Capture the cell that displays the provided text and extract its [x, y] central coordinate. 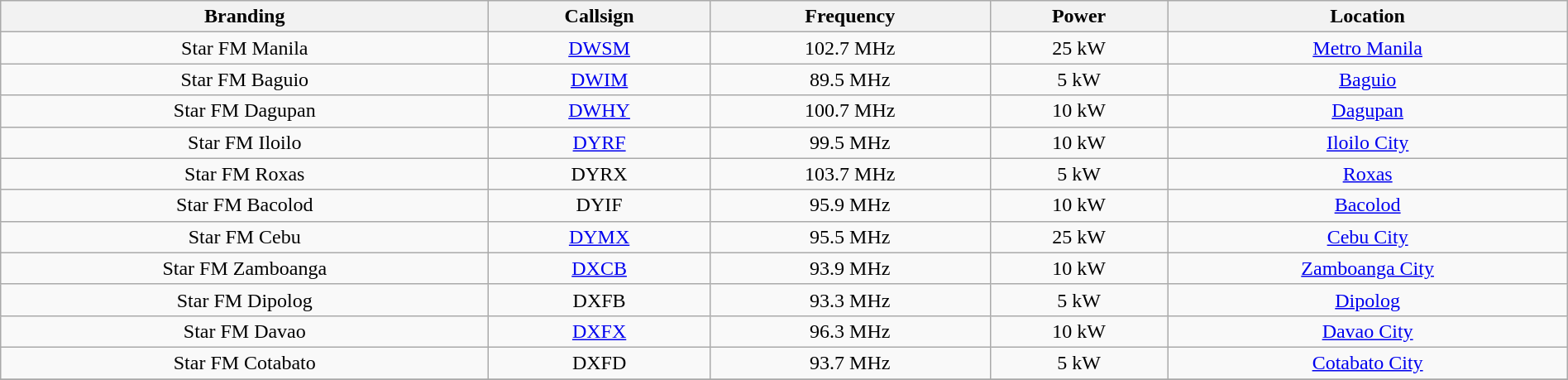
Bacolod [1368, 205]
Zamboanga City [1368, 268]
DYRX [600, 174]
DXFD [600, 363]
Cotabato City [1368, 363]
Dipolog [1368, 300]
Star FM Zamboanga [245, 268]
99.5 MHz [850, 142]
Star FM Cebu [245, 237]
DXFB [600, 300]
Star FM Cotabato [245, 363]
102.7 MHz [850, 48]
95.9 MHz [850, 205]
103.7 MHz [850, 174]
DYIF [600, 205]
DYRF [600, 142]
Roxas [1368, 174]
Davao City [1368, 331]
Star FM Iloilo [245, 142]
Star FM Davao [245, 331]
DWSM [600, 48]
DWHY [600, 111]
DXFX [600, 331]
93.9 MHz [850, 268]
DYMX [600, 237]
89.5 MHz [850, 79]
Baguio [1368, 79]
Cebu City [1368, 237]
Power [1078, 17]
DXCB [600, 268]
Metro Manila [1368, 48]
Star FM Manila [245, 48]
93.3 MHz [850, 300]
95.5 MHz [850, 237]
DWIM [600, 79]
Location [1368, 17]
Dagupan [1368, 111]
Star FM Bacolod [245, 205]
Star FM Dipolog [245, 300]
Star FM Baguio [245, 79]
Callsign [600, 17]
Frequency [850, 17]
Branding [245, 17]
Iloilo City [1368, 142]
100.7 MHz [850, 111]
96.3 MHz [850, 331]
Star FM Roxas [245, 174]
93.7 MHz [850, 363]
Star FM Dagupan [245, 111]
